Detect which cell encompasses the target text, then output its [x, y] center coordinate. 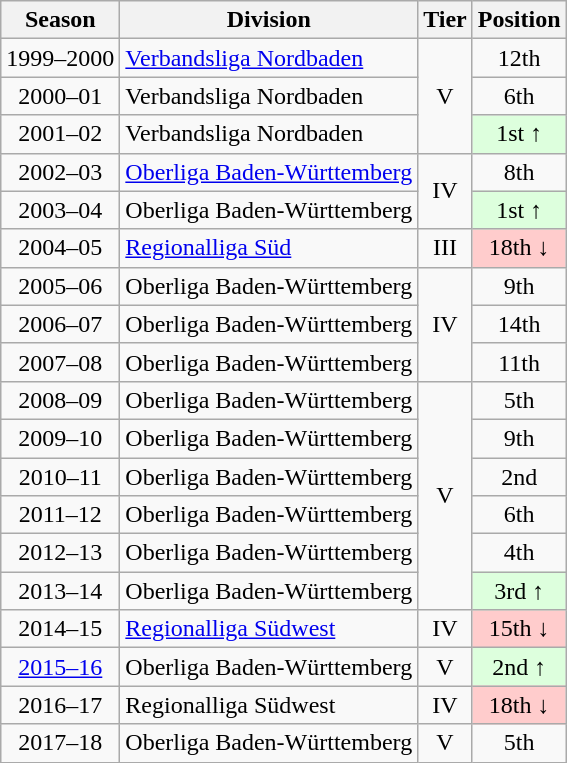
Tier [446, 20]
11th [519, 362]
2000–01 [60, 96]
2015–16 [60, 667]
3rd ↑ [519, 591]
2003–04 [60, 210]
III [446, 248]
2002–03 [60, 172]
2005–06 [60, 286]
2001–02 [60, 134]
2006–07 [60, 324]
2007–08 [60, 362]
2009–10 [60, 438]
8th [519, 172]
2016–17 [60, 705]
1999–2000 [60, 58]
12th [519, 58]
15th ↓ [519, 629]
2017–18 [60, 743]
2010–11 [60, 477]
2013–14 [60, 591]
2014–15 [60, 629]
2nd [519, 477]
2008–09 [60, 400]
14th [519, 324]
Season [60, 20]
2012–13 [60, 553]
2004–05 [60, 248]
4th [519, 553]
Position [519, 20]
Division [269, 20]
2nd ↑ [519, 667]
Regionalliga Süd [269, 248]
2011–12 [60, 515]
